Scan for the cell matching the given text and deliver its [X, Y] coordinate at center. 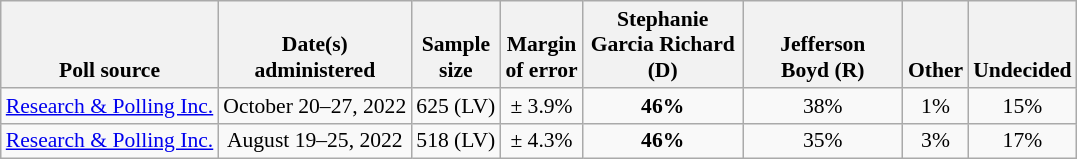
Marginof error [541, 44]
Other [936, 44]
3% [936, 141]
± 3.9% [541, 106]
October 20–27, 2022 [314, 106]
Date(s)administered [314, 44]
1% [936, 106]
Poll source [110, 44]
Samplesize [456, 44]
JeffersonBoyd (R) [823, 44]
17% [1022, 141]
± 4.3% [541, 141]
518 (LV) [456, 141]
August 19–25, 2022 [314, 141]
Undecided [1022, 44]
625 (LV) [456, 106]
38% [823, 106]
35% [823, 141]
StephanieGarcia Richard (D) [663, 44]
15% [1022, 106]
